Determine the (x, y) coordinate at the center of the cell enclosing the given text.  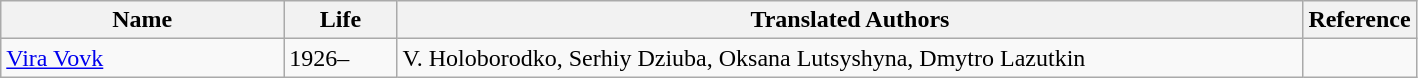
Translated Authors (850, 20)
Life (340, 20)
Name (142, 20)
Reference (1360, 20)
V. Holoborodko, Serhiy Dziuba, Oksana Lutsyshyna, Dmytro Lazutkin (850, 58)
1926– (340, 58)
Vira Vovk (142, 58)
